Determine the (x, y) coordinate at the center of the cell enclosing the given text.  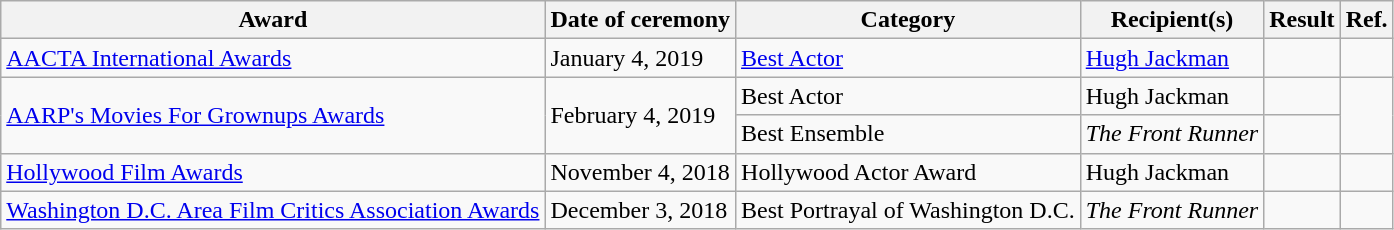
Date of ceremony (640, 20)
Result (1302, 20)
Hollywood Actor Award (908, 172)
December 3, 2018 (640, 210)
Recipient(s) (1172, 20)
Ref. (1366, 20)
AACTA International Awards (273, 58)
Best Portrayal of Washington D.C. (908, 210)
January 4, 2019 (640, 58)
Award (273, 20)
November 4, 2018 (640, 172)
Category (908, 20)
Best Ensemble (908, 134)
February 4, 2019 (640, 115)
AARP's Movies For Grownups Awards (273, 115)
Washington D.C. Area Film Critics Association Awards (273, 210)
Hollywood Film Awards (273, 172)
